Detect which cell encompasses the target text, then output its (x, y) center coordinate. 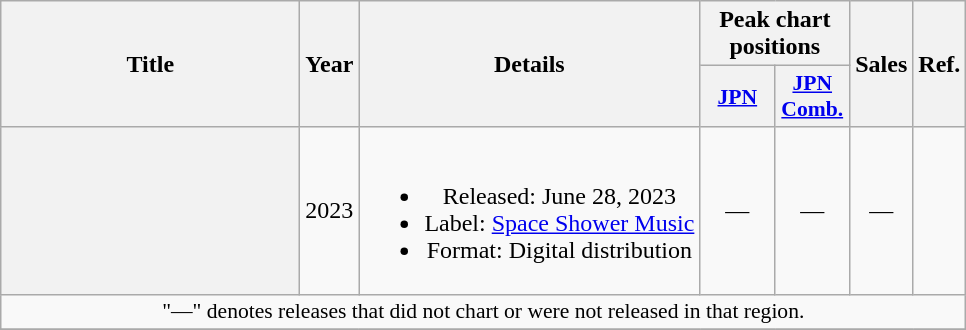
Year (330, 64)
Released: June 28, 2023Label: Space Shower MusicFormat: Digital distribution (530, 210)
2023 (330, 210)
JPNComb. (812, 96)
Title (150, 64)
JPN (738, 96)
Peak chart positions (775, 34)
Details (530, 64)
"—" denotes releases that did not chart or were not released in that region. (484, 312)
Ref. (940, 64)
Sales (882, 64)
